Extract the (X, Y) coordinate from the center of the cell holding the provided text.  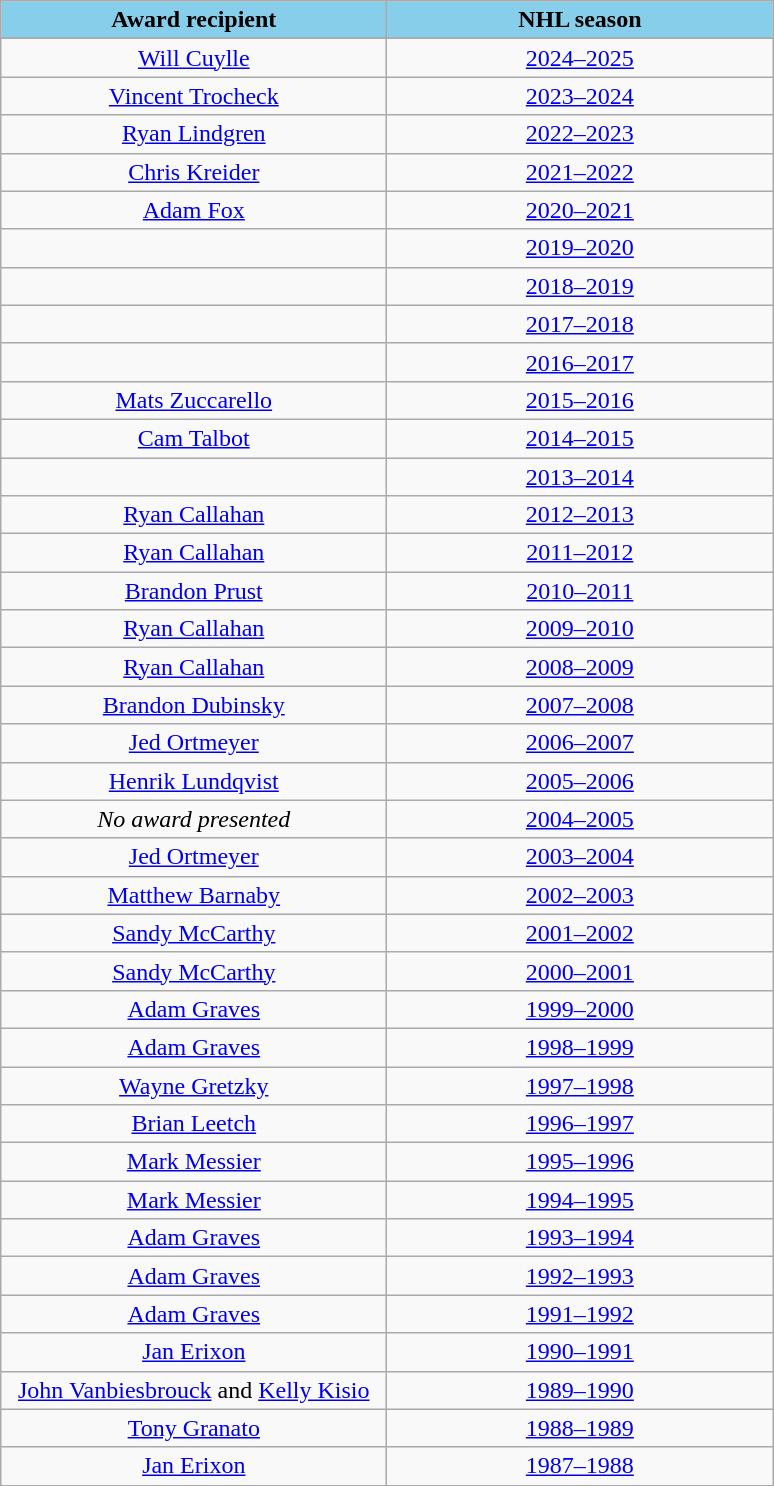
2016–2017 (580, 362)
Brian Leetch (194, 1124)
Adam Fox (194, 210)
2009–2010 (580, 629)
Tony Granato (194, 1428)
Mats Zuccarello (194, 400)
2023–2024 (580, 96)
2019–2020 (580, 248)
1992–1993 (580, 1276)
1998–1999 (580, 1047)
2000–2001 (580, 971)
Will Cuylle (194, 58)
2010–2011 (580, 591)
2006–2007 (580, 743)
1994–1995 (580, 1200)
2008–2009 (580, 667)
2022–2023 (580, 134)
Cam Talbot (194, 438)
2017–2018 (580, 324)
2007–2008 (580, 705)
Vincent Trocheck (194, 96)
2003–2004 (580, 857)
Wayne Gretzky (194, 1085)
1987–1988 (580, 1466)
2004–2005 (580, 819)
2012–2013 (580, 515)
NHL season (580, 20)
2002–2003 (580, 895)
Ryan Lindgren (194, 134)
1995–1996 (580, 1162)
Matthew Barnaby (194, 895)
2005–2006 (580, 781)
1990–1991 (580, 1352)
Award recipient (194, 20)
No award presented (194, 819)
1999–2000 (580, 1009)
1991–1992 (580, 1314)
2014–2015 (580, 438)
Chris Kreider (194, 172)
2011–2012 (580, 553)
2024–2025 (580, 58)
1997–1998 (580, 1085)
Brandon Dubinsky (194, 705)
1989–1990 (580, 1390)
John Vanbiesbrouck and Kelly Kisio (194, 1390)
2021–2022 (580, 172)
1988–1989 (580, 1428)
Brandon Prust (194, 591)
1993–1994 (580, 1238)
Henrik Lundqvist (194, 781)
2018–2019 (580, 286)
2015–2016 (580, 400)
2020–2021 (580, 210)
1996–1997 (580, 1124)
2013–2014 (580, 477)
2001–2002 (580, 933)
